From the cell containing the given text, extract its center point as [x, y] coordinate. 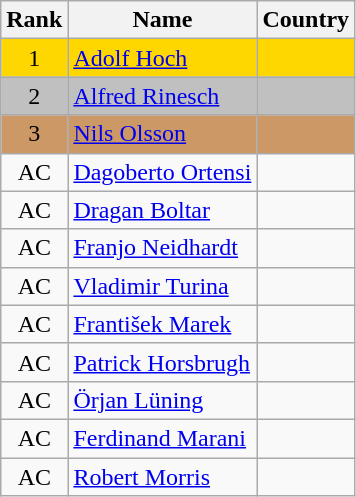
František Marek [162, 324]
Dagoberto Ortensi [162, 172]
Country [306, 20]
1 [34, 58]
Alfred Rinesch [162, 96]
3 [34, 134]
Name [162, 20]
Robert Morris [162, 477]
Patrick Horsbrugh [162, 362]
2 [34, 96]
Dragan Boltar [162, 210]
Franjo Neidhardt [162, 248]
Nils Olsson [162, 134]
Adolf Hoch [162, 58]
Rank [34, 20]
Ferdinand Marani [162, 438]
Örjan Lüning [162, 400]
Vladimir Turina [162, 286]
